Scan for the cell matching the given text and deliver its (X, Y) coordinate at center. 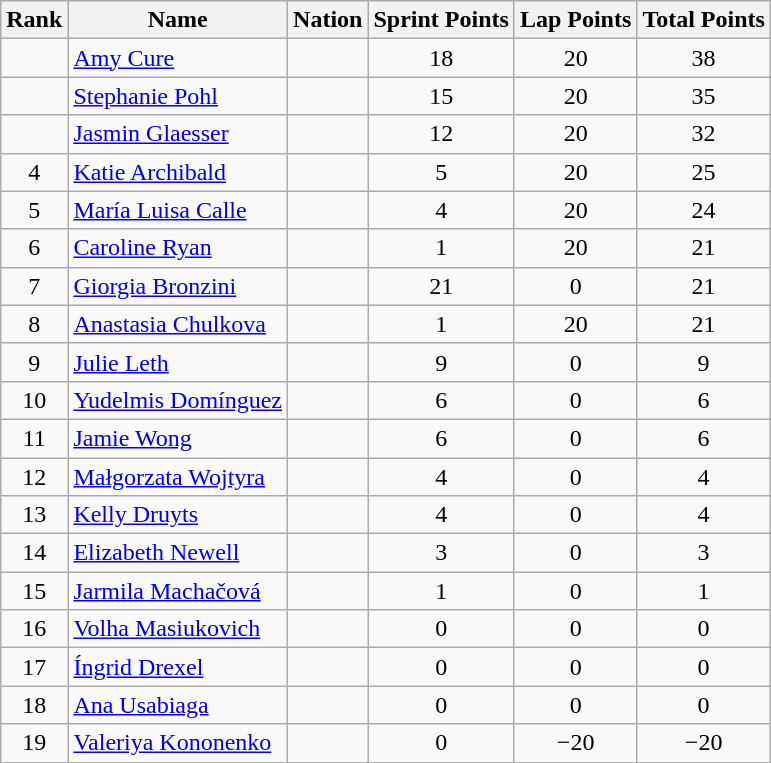
Valeriya Kononenko (178, 743)
Name (178, 20)
Kelly Druyts (178, 515)
Jarmila Machačová (178, 591)
Stephanie Pohl (178, 96)
Íngrid Drexel (178, 667)
María Luisa Calle (178, 210)
Elizabeth Newell (178, 553)
Caroline Ryan (178, 248)
Giorgia Bronzini (178, 286)
Jasmin Glaesser (178, 134)
Nation (328, 20)
Ana Usabiaga (178, 705)
Małgorzata Wojtyra (178, 477)
35 (704, 96)
11 (34, 438)
38 (704, 58)
Volha Masiukovich (178, 629)
10 (34, 400)
19 (34, 743)
Jamie Wong (178, 438)
Yudelmis Domínguez (178, 400)
Amy Cure (178, 58)
Anastasia Chulkova (178, 324)
Julie Leth (178, 362)
Katie Archibald (178, 172)
Sprint Points (441, 20)
25 (704, 172)
13 (34, 515)
14 (34, 553)
32 (704, 134)
Rank (34, 20)
Lap Points (575, 20)
Total Points (704, 20)
17 (34, 667)
8 (34, 324)
24 (704, 210)
16 (34, 629)
7 (34, 286)
